Capture the cell that displays the provided text and extract its (X, Y) central coordinate. 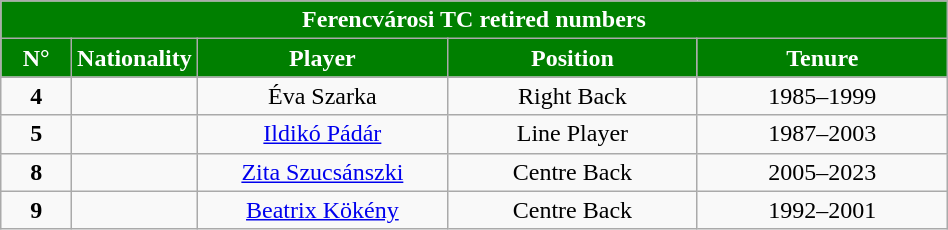
Position (572, 58)
Éva Szarka (322, 96)
1985–1999 (822, 96)
4 (36, 96)
1987–2003 (822, 134)
Nationality (135, 58)
Zita Szucsánszki (322, 172)
Ferencvárosi TC retired numbers (474, 20)
8 (36, 172)
9 (36, 210)
2005–2023 (822, 172)
Beatrix Kökény (322, 210)
1992–2001 (822, 210)
5 (36, 134)
Player (322, 58)
Right Back (572, 96)
Ildikó Pádár (322, 134)
Tenure (822, 58)
N° (36, 58)
Line Player (572, 134)
